Detect which cell encompasses the target text, then output its (x, y) center coordinate. 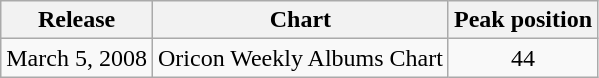
Chart (300, 20)
44 (522, 58)
March 5, 2008 (77, 58)
Oricon Weekly Albums Chart (300, 58)
Release (77, 20)
Peak position (522, 20)
